Output the (X, Y) coordinate of the center of the cell containing the given text.  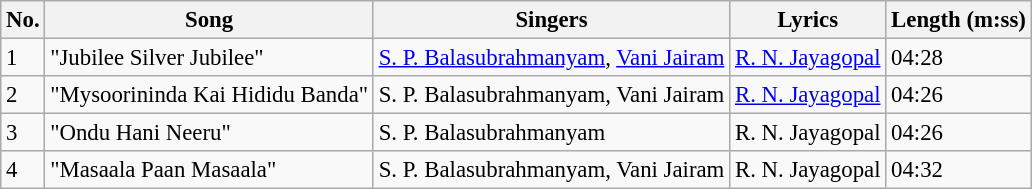
1 (23, 58)
"Jubilee Silver Jubilee" (209, 58)
04:32 (958, 170)
"Mysoorininda Kai Hididu Banda" (209, 95)
"Masaala Paan Masaala" (209, 170)
Singers (551, 20)
2 (23, 95)
04:28 (958, 58)
3 (23, 133)
S. P. Balasubrahmanyam (551, 133)
4 (23, 170)
"Ondu Hani Neeru" (209, 133)
Length (m:ss) (958, 20)
Lyrics (808, 20)
Song (209, 20)
No. (23, 20)
